Find where the given text appears and provide that cell's center as [X, Y] coordinate. 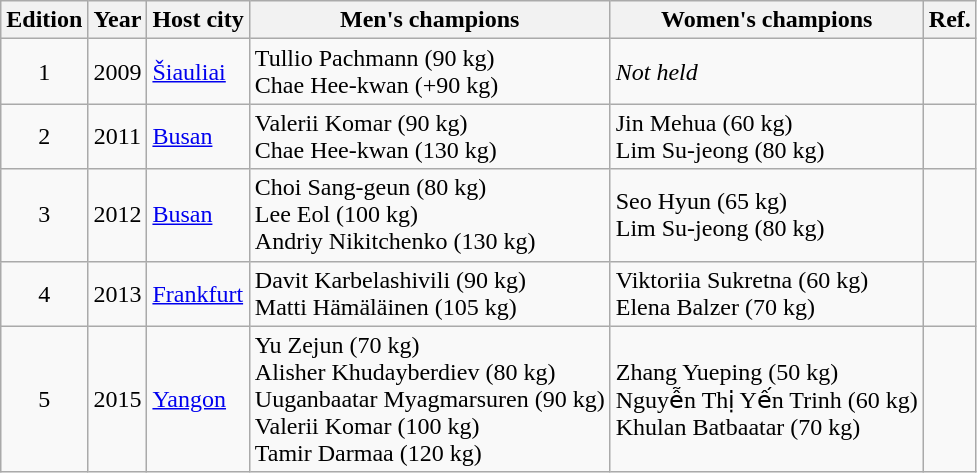
Valerii Komar (90 kg) Chae Hee-kwan (130 kg) [430, 136]
Edition [44, 20]
Tullio Pachmann (90 kg) Chae Hee-kwan (+90 kg) [430, 72]
2015 [118, 399]
Zhang Yueping (50 kg) Nguyễn Thị Yến Trinh (60 kg) Khulan Batbaatar (70 kg) [766, 399]
3 [44, 215]
Not held [766, 72]
Seo Hyun (65 kg) Lim Su-jeong (80 kg) [766, 215]
Host city [198, 20]
2009 [118, 72]
2013 [118, 294]
Yangon [198, 399]
Davit Karbelashivili (90 kg) Matti Hämäläinen (105 kg) [430, 294]
Šiauliai [198, 72]
Yu Zejun (70 kg) Alisher Khudayberdiev (80 kg) Uuganbaatar Myagmarsuren (90 kg) Valerii Komar (100 kg) Tamir Darmaa (120 kg) [430, 399]
Choi Sang-geun (80 kg) Lee Eol (100 kg) Andriy Nikitchenko (130 kg) [430, 215]
4 [44, 294]
Viktoriia Sukretna (60 kg) Elena Balzer (70 kg) [766, 294]
Year [118, 20]
2012 [118, 215]
2 [44, 136]
Frankfurt [198, 294]
Ref. [950, 20]
5 [44, 399]
Men's champions [430, 20]
Women's champions [766, 20]
1 [44, 72]
Jin Mehua (60 kg) Lim Su-jeong (80 kg) [766, 136]
2011 [118, 136]
